Search for the cell housing the specified text and yield its (x, y) center coordinate. 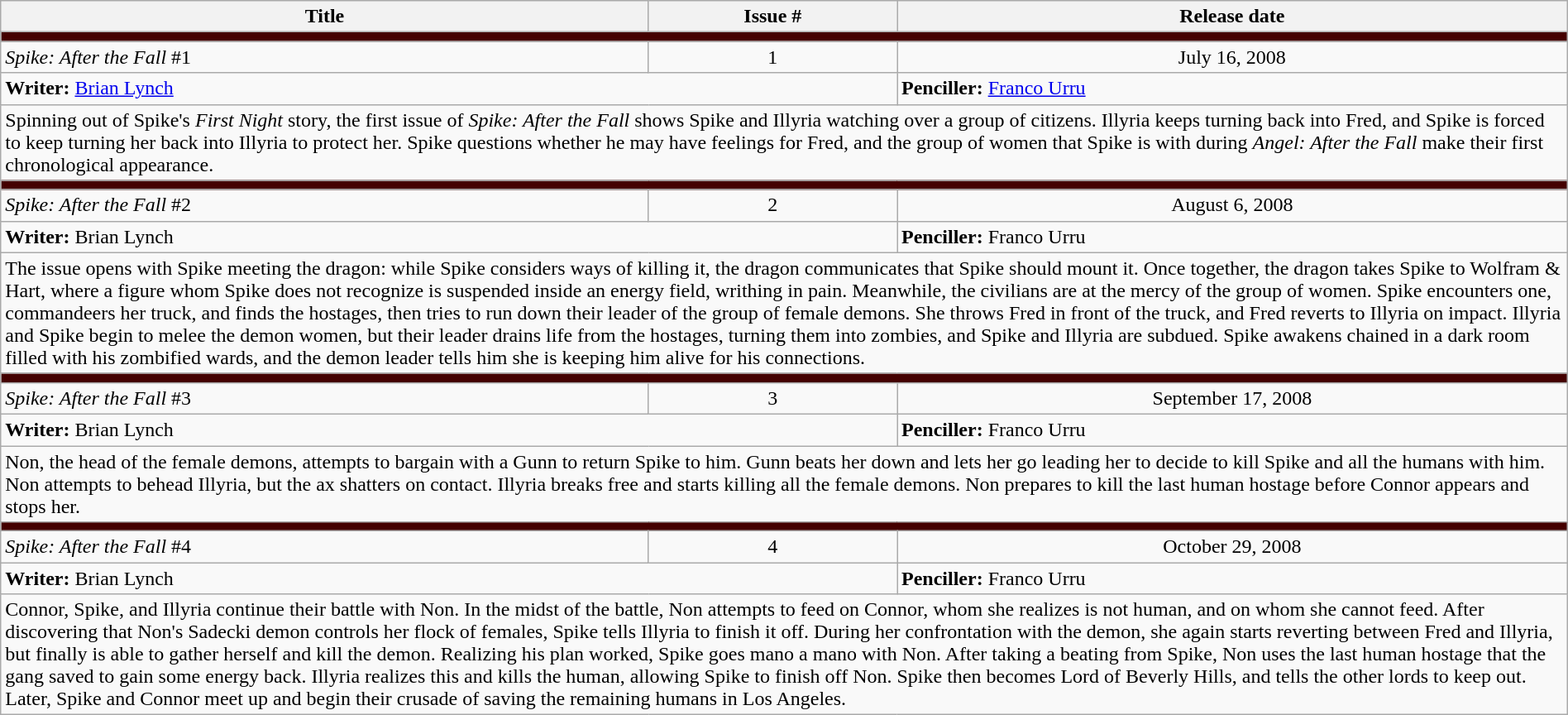
Spike: After the Fall #3 (324, 398)
September 17, 2008 (1232, 398)
4 (772, 547)
August 6, 2008 (1232, 205)
October 29, 2008 (1232, 547)
Spike: After the Fall #2 (324, 205)
Spike: After the Fall #1 (324, 57)
3 (772, 398)
1 (772, 57)
2 (772, 205)
Title (324, 17)
Release date (1232, 17)
July 16, 2008 (1232, 57)
Issue # (772, 17)
Spike: After the Fall #4 (324, 547)
